Provide the (x, y) coordinate of the cell's center where the given text is located.  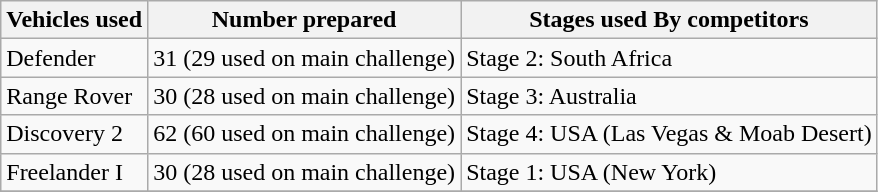
Defender (74, 58)
Freelander I (74, 172)
Discovery 2 (74, 134)
Vehicles used (74, 20)
Stage 1: USA (New York) (670, 172)
Stages used By competitors (670, 20)
Number prepared (304, 20)
62 (60 used on main challenge) (304, 134)
Stage 4: USA (Las Vegas & Moab Desert) (670, 134)
31 (29 used on main challenge) (304, 58)
Stage 3: Australia (670, 96)
Stage 2: South Africa (670, 58)
Range Rover (74, 96)
